From the cell containing the given text, extract its center point as (x, y) coordinate. 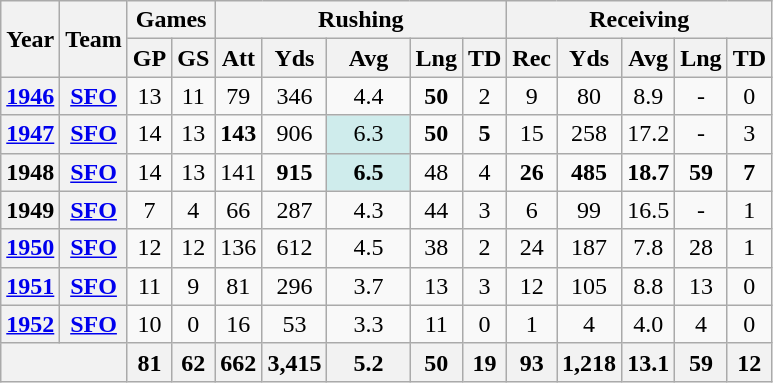
141 (238, 172)
79 (238, 96)
1952 (30, 324)
GS (194, 58)
1950 (30, 248)
3.3 (368, 324)
8.8 (648, 286)
93 (532, 362)
143 (238, 134)
906 (294, 134)
6.5 (368, 172)
GP (149, 58)
62 (194, 362)
6.3 (368, 134)
Att (238, 58)
15 (532, 134)
19 (484, 362)
80 (590, 96)
99 (590, 210)
287 (294, 210)
346 (294, 96)
13.1 (648, 362)
10 (149, 324)
24 (532, 248)
662 (238, 362)
4.3 (368, 210)
Team (94, 39)
16 (238, 324)
Rec (532, 58)
612 (294, 248)
53 (294, 324)
6 (532, 210)
1946 (30, 96)
Receiving (640, 20)
4.0 (648, 324)
8.9 (648, 96)
18.7 (648, 172)
Year (30, 39)
48 (436, 172)
4.5 (368, 248)
66 (238, 210)
17.2 (648, 134)
1949 (30, 210)
485 (590, 172)
258 (590, 134)
1,218 (590, 362)
1947 (30, 134)
44 (436, 210)
187 (590, 248)
915 (294, 172)
4.4 (368, 96)
136 (238, 248)
3,415 (294, 362)
28 (701, 248)
296 (294, 286)
7.8 (648, 248)
1951 (30, 286)
Rushing (361, 20)
16.5 (648, 210)
3.7 (368, 286)
5.2 (368, 362)
105 (590, 286)
5 (484, 134)
Games (170, 20)
26 (532, 172)
38 (436, 248)
1948 (30, 172)
